Determine the (X, Y) coordinate at the center of the cell enclosing the given text.  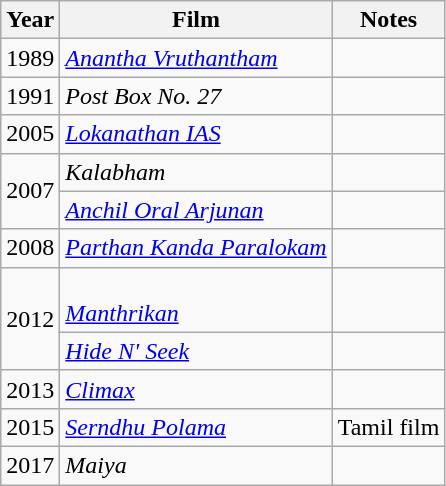
Parthan Kanda Paralokam (196, 248)
Film (196, 20)
Manthrikan (196, 300)
2015 (30, 427)
2007 (30, 191)
2005 (30, 134)
2013 (30, 389)
1989 (30, 58)
Maiya (196, 465)
Climax (196, 389)
Hide N' Seek (196, 351)
Notes (388, 20)
Year (30, 20)
Anchil Oral Arjunan (196, 210)
2017 (30, 465)
2012 (30, 318)
Serndhu Polama (196, 427)
Kalabham (196, 172)
2008 (30, 248)
Tamil film (388, 427)
1991 (30, 96)
Lokanathan IAS (196, 134)
Anantha Vruthantham (196, 58)
Post Box No. 27 (196, 96)
